Search for the cell housing the specified text and yield its [x, y] center coordinate. 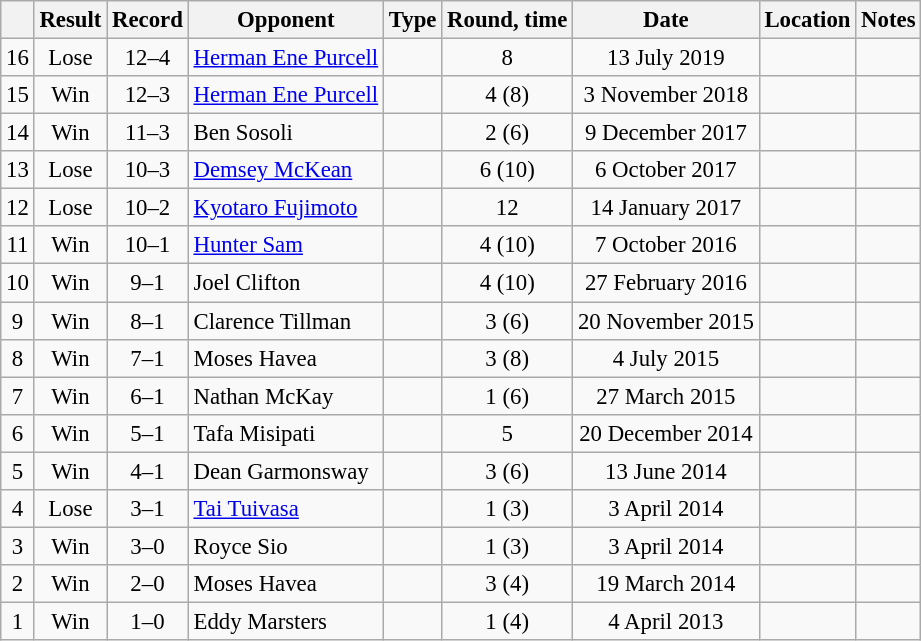
12–3 [148, 95]
Type [412, 20]
10–2 [148, 208]
2 (6) [508, 133]
7–1 [148, 358]
1 (6) [508, 396]
3 (4) [508, 584]
Record [148, 20]
20 December 2014 [666, 433]
Hunter Sam [286, 245]
Clarence Tillman [286, 321]
12–4 [148, 58]
27 February 2016 [666, 283]
Kyotaro Fujimoto [286, 208]
15 [18, 95]
Round, time [508, 20]
7 October 2016 [666, 245]
Eddy Marsters [286, 621]
2–0 [148, 584]
6 (10) [508, 170]
6–1 [148, 396]
4 July 2015 [666, 358]
Ben Sosoli [286, 133]
Tai Tuivasa [286, 509]
9 [18, 321]
10–3 [148, 170]
Nathan McKay [286, 396]
13 June 2014 [666, 471]
Location [808, 20]
Result [70, 20]
10–1 [148, 245]
27 March 2015 [666, 396]
9–1 [148, 283]
Notes [888, 20]
3–0 [148, 546]
19 March 2014 [666, 584]
8–1 [148, 321]
1 (4) [508, 621]
Joel Clifton [286, 283]
3–1 [148, 509]
1 [18, 621]
16 [18, 58]
20 November 2015 [666, 321]
2 [18, 584]
4 April 2013 [666, 621]
6 October 2017 [666, 170]
14 January 2017 [666, 208]
7 [18, 396]
Date [666, 20]
9 December 2017 [666, 133]
Royce Sio [286, 546]
13 [18, 170]
6 [18, 433]
5–1 [148, 433]
14 [18, 133]
Tafa Misipati [286, 433]
11 [18, 245]
3 (8) [508, 358]
10 [18, 283]
Opponent [286, 20]
13 July 2019 [666, 58]
Dean Garmonsway [286, 471]
1–0 [148, 621]
Demsey McKean [286, 170]
11–3 [148, 133]
4–1 [148, 471]
3 [18, 546]
3 November 2018 [666, 95]
4 [18, 509]
4 (8) [508, 95]
